Search for the cell housing the specified text and yield its (X, Y) center coordinate. 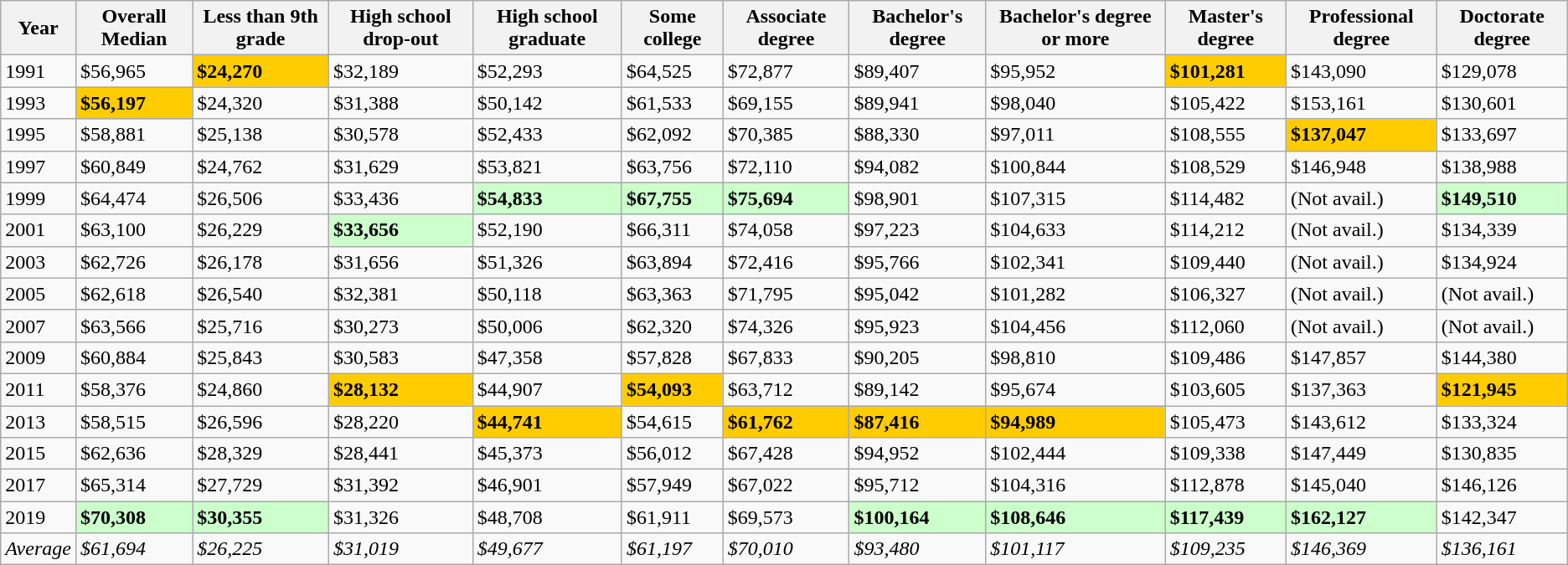
$72,877 (786, 71)
$30,578 (400, 135)
$56,197 (134, 103)
$58,376 (134, 389)
$24,860 (261, 389)
$67,755 (672, 198)
$142,347 (1502, 517)
$32,381 (400, 294)
$57,949 (672, 485)
$133,697 (1502, 135)
$112,060 (1225, 326)
$24,270 (261, 71)
$52,433 (547, 135)
$53,821 (547, 167)
$102,341 (1075, 262)
$138,988 (1502, 167)
$54,093 (672, 389)
$147,449 (1361, 454)
Some college (672, 28)
Doctorate degree (1502, 28)
$54,833 (547, 198)
$70,010 (786, 549)
$98,901 (918, 198)
2017 (39, 485)
2009 (39, 357)
Bachelor's degree or more (1075, 28)
$28,132 (400, 389)
2013 (39, 421)
$50,142 (547, 103)
$162,127 (1361, 517)
$153,161 (1361, 103)
$26,540 (261, 294)
$64,525 (672, 71)
2001 (39, 230)
$71,795 (786, 294)
$31,326 (400, 517)
$121,945 (1502, 389)
$107,315 (1075, 198)
$130,601 (1502, 103)
$50,006 (547, 326)
$58,881 (134, 135)
$74,326 (786, 326)
2019 (39, 517)
Associate degree (786, 28)
$28,441 (400, 454)
$75,694 (786, 198)
1993 (39, 103)
$134,924 (1502, 262)
$65,314 (134, 485)
$101,281 (1225, 71)
$62,092 (672, 135)
$62,636 (134, 454)
$61,762 (786, 421)
$144,380 (1502, 357)
$62,320 (672, 326)
$26,229 (261, 230)
$104,633 (1075, 230)
$44,907 (547, 389)
$97,011 (1075, 135)
$31,019 (400, 549)
$147,857 (1361, 357)
$31,392 (400, 485)
$63,756 (672, 167)
$146,948 (1361, 167)
$62,618 (134, 294)
$54,615 (672, 421)
$48,708 (547, 517)
$31,388 (400, 103)
$95,712 (918, 485)
$45,373 (547, 454)
$74,058 (786, 230)
$109,235 (1225, 549)
$102,444 (1075, 454)
$97,223 (918, 230)
$69,155 (786, 103)
$143,090 (1361, 71)
$114,482 (1225, 198)
Bachelor's degree (918, 28)
$63,363 (672, 294)
$26,178 (261, 262)
$133,324 (1502, 421)
$52,190 (547, 230)
$25,716 (261, 326)
$103,605 (1225, 389)
$94,082 (918, 167)
$70,308 (134, 517)
$28,220 (400, 421)
High school graduate (547, 28)
$129,078 (1502, 71)
$61,694 (134, 549)
$30,273 (400, 326)
$72,110 (786, 167)
$94,952 (918, 454)
2007 (39, 326)
$89,407 (918, 71)
Average (39, 549)
$146,369 (1361, 549)
1999 (39, 198)
$72,416 (786, 262)
Master's degree (1225, 28)
$134,339 (1502, 230)
$137,047 (1361, 135)
$33,436 (400, 198)
$93,480 (918, 549)
$67,833 (786, 357)
$50,118 (547, 294)
$130,835 (1502, 454)
$146,126 (1502, 485)
$100,164 (918, 517)
$108,646 (1075, 517)
2003 (39, 262)
Year (39, 28)
$112,878 (1225, 485)
$31,629 (400, 167)
$26,506 (261, 198)
$25,138 (261, 135)
$60,884 (134, 357)
1997 (39, 167)
$24,762 (261, 167)
$30,583 (400, 357)
$69,573 (786, 517)
$33,656 (400, 230)
$101,117 (1075, 549)
High school drop-out (400, 28)
$62,726 (134, 262)
$88,330 (918, 135)
$89,941 (918, 103)
$57,828 (672, 357)
$100,844 (1075, 167)
$61,911 (672, 517)
$46,901 (547, 485)
$56,965 (134, 71)
$90,205 (918, 357)
$95,042 (918, 294)
$106,327 (1225, 294)
$95,674 (1075, 389)
$108,529 (1225, 167)
$149,510 (1502, 198)
$32,189 (400, 71)
Professional degree (1361, 28)
$105,422 (1225, 103)
$87,416 (918, 421)
$104,456 (1075, 326)
$95,923 (918, 326)
$104,316 (1075, 485)
$108,555 (1225, 135)
$63,566 (134, 326)
$28,329 (261, 454)
1995 (39, 135)
$64,474 (134, 198)
$109,486 (1225, 357)
Overall Median (134, 28)
$26,596 (261, 421)
$30,355 (261, 517)
$105,473 (1225, 421)
$51,326 (547, 262)
$95,952 (1075, 71)
$61,197 (672, 549)
$143,612 (1361, 421)
$60,849 (134, 167)
$27,729 (261, 485)
$98,040 (1075, 103)
$136,161 (1502, 549)
$44,741 (547, 421)
$31,656 (400, 262)
2011 (39, 389)
$89,142 (918, 389)
$58,515 (134, 421)
$63,712 (786, 389)
$109,338 (1225, 454)
$70,385 (786, 135)
$95,766 (918, 262)
$47,358 (547, 357)
$61,533 (672, 103)
$52,293 (547, 71)
$24,320 (261, 103)
1991 (39, 71)
$137,363 (1361, 389)
$67,428 (786, 454)
$67,022 (786, 485)
$94,989 (1075, 421)
$66,311 (672, 230)
$25,843 (261, 357)
Less than 9th grade (261, 28)
$145,040 (1361, 485)
$63,894 (672, 262)
$26,225 (261, 549)
2005 (39, 294)
$101,282 (1075, 294)
$49,677 (547, 549)
$109,440 (1225, 262)
$63,100 (134, 230)
$114,212 (1225, 230)
$56,012 (672, 454)
$98,810 (1075, 357)
2015 (39, 454)
$117,439 (1225, 517)
